Return the (X, Y) coordinate for the center point of the cell that contains the specified text.  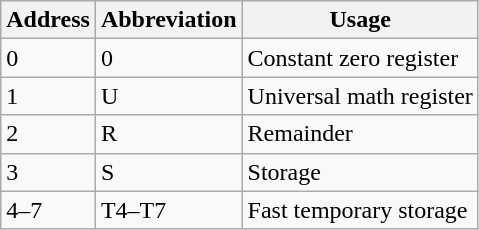
Constant zero register (360, 58)
Storage (360, 172)
T4–T7 (168, 210)
Universal math register (360, 96)
2 (48, 134)
U (168, 96)
S (168, 172)
Remainder (360, 134)
3 (48, 172)
4–7 (48, 210)
Usage (360, 20)
1 (48, 96)
Address (48, 20)
Abbreviation (168, 20)
R (168, 134)
Fast temporary storage (360, 210)
